Return the (X, Y) coordinate for the center point of the cell that contains the specified text.  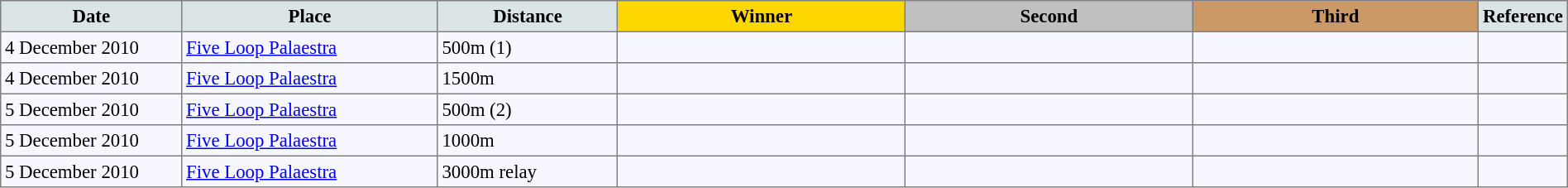
3000m relay (528, 171)
500m (2) (528, 109)
1500m (528, 79)
Winner (762, 17)
Distance (528, 17)
1000m (528, 141)
500m (1) (528, 47)
Reference (1523, 17)
Third (1336, 17)
Date (91, 17)
Place (309, 17)
Second (1049, 17)
